Return the [X, Y] coordinate for the center point of the cell that contains the specified text.  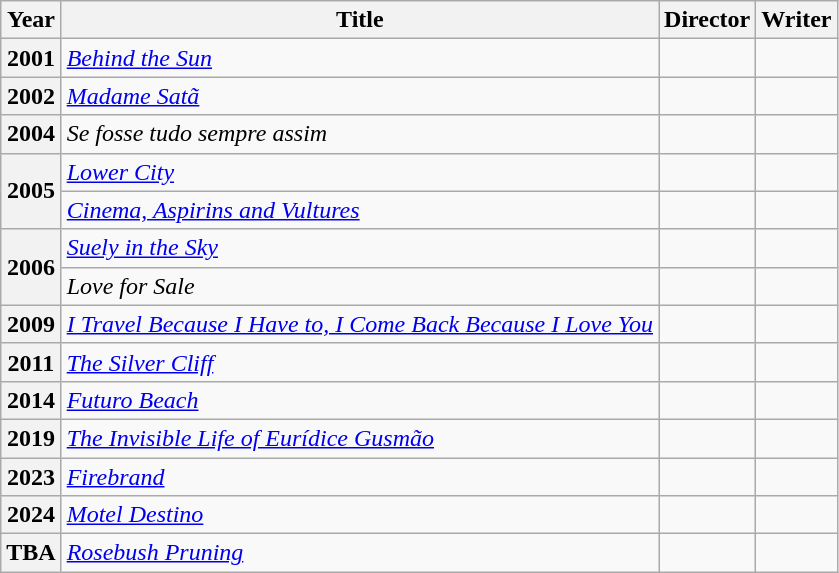
Title [360, 20]
Firebrand [360, 477]
I Travel Because I Have to, I Come Back Because I Love You [360, 324]
Se fosse tudo sempre assim [360, 134]
Writer [796, 20]
Lower City [360, 172]
2001 [31, 58]
2004 [31, 134]
2006 [31, 267]
Year [31, 20]
2024 [31, 515]
2011 [31, 362]
2014 [31, 400]
Rosebush Pruning [360, 553]
Love for Sale [360, 286]
Madame Satã [360, 96]
2005 [31, 191]
The Invisible Life of Eurídice Gusmão [360, 438]
Cinema, Aspirins and Vultures [360, 210]
2009 [31, 324]
The Silver Cliff [360, 362]
Director [708, 20]
2019 [31, 438]
2023 [31, 477]
Behind the Sun [360, 58]
Motel Destino [360, 515]
TBA [31, 553]
Suely in the Sky [360, 248]
Futuro Beach [360, 400]
2002 [31, 96]
